Locate the cell with the specified text and output its [x, y] center coordinate. 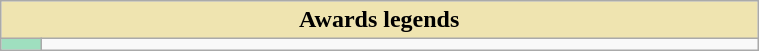
Awards legends [380, 20]
